From the cell containing the given text, extract its center point as [X, Y] coordinate. 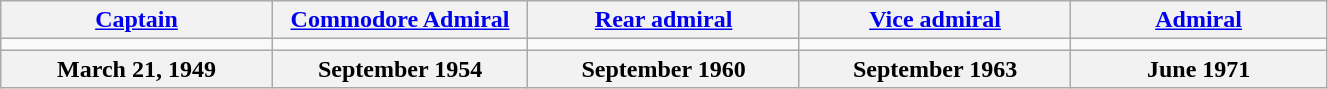
September 1963 [935, 69]
Rear admiral [664, 20]
March 21, 1949 [137, 69]
September 1954 [400, 69]
Vice admiral [935, 20]
September 1960 [664, 69]
June 1971 [1199, 69]
Admiral [1199, 20]
Commodore Admiral [400, 20]
Captain [137, 20]
